Identify which cell holds the provided text, then report its [x, y] central coordinate. 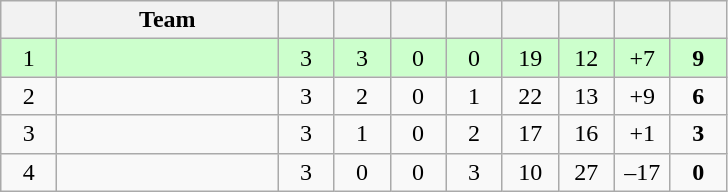
–17 [642, 172]
+9 [642, 96]
10 [530, 172]
22 [530, 96]
13 [586, 96]
9 [698, 58]
Team [168, 20]
+7 [642, 58]
+1 [642, 134]
27 [586, 172]
4 [29, 172]
16 [586, 134]
17 [530, 134]
6 [698, 96]
19 [530, 58]
12 [586, 58]
